Extract the (X, Y) coordinate from the center of the cell holding the provided text.  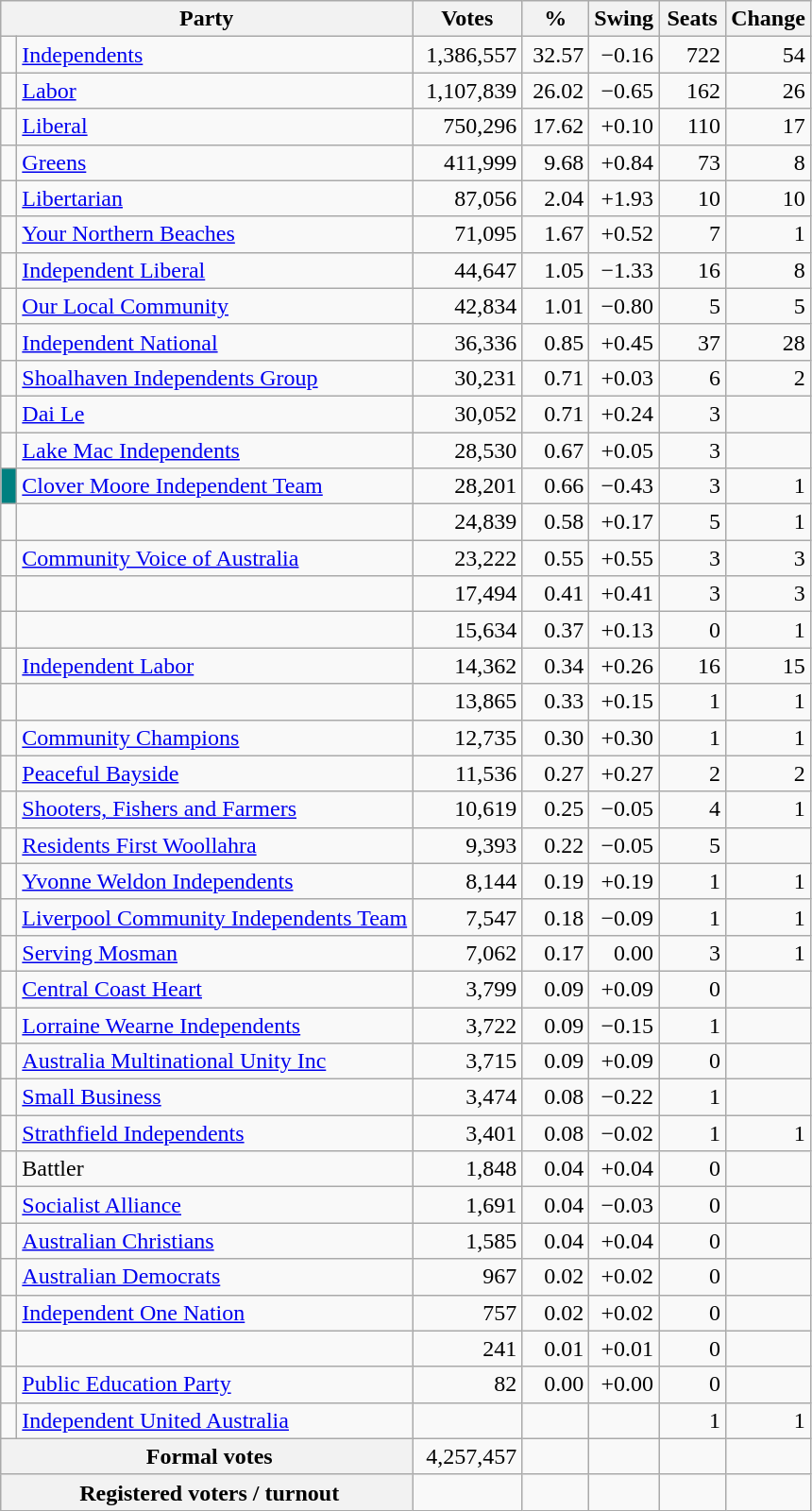
−0.22 (624, 1097)
1,107,839 (467, 91)
37 (693, 342)
Swing (624, 19)
Independent National (215, 342)
13,865 (467, 702)
14,362 (467, 666)
+0.55 (624, 558)
+0.41 (624, 594)
Independent United Australia (215, 1420)
28,201 (467, 486)
Greens (215, 162)
0.58 (555, 522)
+0.24 (624, 414)
Public Education Party (215, 1384)
Independent Labor (215, 666)
757 (467, 1313)
0.34 (555, 666)
+0.52 (624, 234)
+0.27 (624, 773)
Independents (215, 55)
3,722 (467, 1025)
−0.80 (624, 306)
17.62 (555, 127)
0.25 (555, 809)
4,257,457 (467, 1456)
+0.26 (624, 666)
% (555, 19)
−0.02 (624, 1133)
Party (207, 19)
1,691 (467, 1205)
Clover Moore Independent Team (215, 486)
0.41 (555, 594)
7,547 (467, 917)
Community Champions (215, 738)
750,296 (467, 127)
+0.17 (624, 522)
Liberal (215, 127)
Independent One Nation (215, 1313)
+0.10 (624, 127)
3,799 (467, 989)
30,052 (467, 414)
Central Coast Heart (215, 989)
411,999 (467, 162)
10,619 (467, 809)
722 (693, 55)
30,231 (467, 378)
Small Business (215, 1097)
73 (693, 162)
Our Local Community (215, 306)
+0.01 (624, 1349)
+0.45 (624, 342)
1.67 (555, 234)
+1.93 (624, 198)
15 (769, 666)
Community Voice of Australia (215, 558)
87,056 (467, 198)
71,095 (467, 234)
32.57 (555, 55)
+0.05 (624, 450)
0.22 (555, 845)
162 (693, 91)
0.01 (555, 1349)
Lake Mac Independents (215, 450)
6 (693, 378)
0.17 (555, 953)
82 (467, 1384)
17 (769, 127)
Independent Liberal (215, 270)
241 (467, 1349)
Australia Multinational Unity Inc (215, 1061)
Votes (467, 19)
54 (769, 55)
−0.09 (624, 917)
1.05 (555, 270)
26 (769, 91)
+0.03 (624, 378)
Shoalhaven Independents Group (215, 378)
+0.84 (624, 162)
0.55 (555, 558)
42,834 (467, 306)
28 (769, 342)
+0.13 (624, 630)
12,735 (467, 738)
Socialist Alliance (215, 1205)
0.37 (555, 630)
24,839 (467, 522)
0.85 (555, 342)
23,222 (467, 558)
15,634 (467, 630)
7,062 (467, 953)
9.68 (555, 162)
Serving Mosman (215, 953)
Residents First Woollahra (215, 845)
36,336 (467, 342)
17,494 (467, 594)
110 (693, 127)
Your Northern Beaches (215, 234)
3,474 (467, 1097)
Battler (215, 1169)
26.02 (555, 91)
+0.00 (624, 1384)
−0.15 (624, 1025)
Liverpool Community Independents Team (215, 917)
44,647 (467, 270)
8,144 (467, 881)
+0.30 (624, 738)
−0.65 (624, 91)
28,530 (467, 450)
1.01 (555, 306)
−0.03 (624, 1205)
11,536 (467, 773)
Registered voters / turnout (207, 1492)
Labor (215, 91)
0.33 (555, 702)
7 (693, 234)
Change (769, 19)
+0.19 (624, 881)
1,848 (467, 1169)
Yvonne Weldon Independents (215, 881)
967 (467, 1277)
0.18 (555, 917)
−0.16 (624, 55)
0.67 (555, 450)
Shooters, Fishers and Farmers (215, 809)
0.30 (555, 738)
1,386,557 (467, 55)
Australian Democrats (215, 1277)
Peaceful Bayside (215, 773)
1,585 (467, 1241)
0.27 (555, 773)
+0.15 (624, 702)
Formal votes (207, 1456)
Australian Christians (215, 1241)
Strathfield Independents (215, 1133)
2.04 (555, 198)
Libertarian (215, 198)
Lorraine Wearne Independents (215, 1025)
4 (693, 809)
−1.33 (624, 270)
3,401 (467, 1133)
9,393 (467, 845)
Seats (693, 19)
0.66 (555, 486)
0.19 (555, 881)
Dai Le (215, 414)
−0.43 (624, 486)
3,715 (467, 1061)
